From the cell containing the given text, extract its center point as (x, y) coordinate. 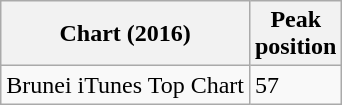
Brunei iTunes Top Chart (126, 85)
57 (295, 85)
Chart (2016) (126, 34)
Peak position (295, 34)
